For the text-containing cell, return its midpoint in (X, Y) coordinate format. 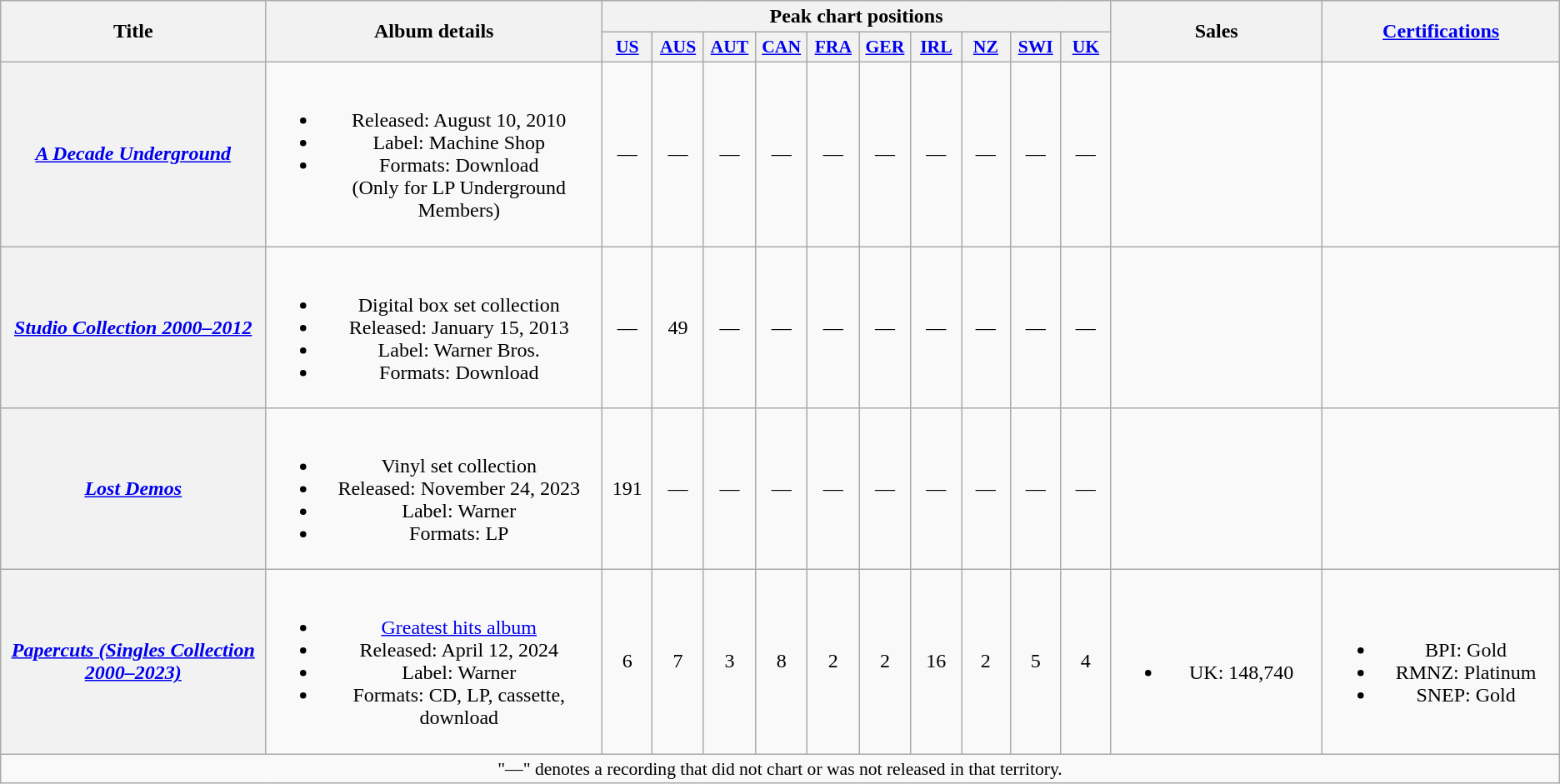
Sales (1217, 32)
4 (1085, 662)
Released: August 10, 2010Label: Machine ShopFormats: Download (Only for LP Underground Members) (434, 153)
AUT (729, 47)
FRA (833, 47)
SWI (1035, 47)
Lost Demos (133, 489)
NZ (986, 47)
Studio Collection 2000–2012 (133, 327)
49 (678, 327)
BPI: GoldRMNZ: PlatinumSNEP: Gold (1441, 662)
"—" denotes a recording that did not chart or was not released in that territory. (780, 769)
Papercuts (Singles Collection 2000–2023) (133, 662)
5 (1035, 662)
Vinyl set collectionReleased: November 24, 2023Label: WarnerFormats: LP (434, 489)
AUS (678, 47)
3 (729, 662)
GER (885, 47)
7 (678, 662)
UK (1085, 47)
Title (133, 32)
8 (781, 662)
Peak chart positions (857, 17)
191 (627, 489)
A Decade Underground (133, 153)
Album details (434, 32)
IRL (936, 47)
Certifications (1441, 32)
CAN (781, 47)
16 (936, 662)
6 (627, 662)
US (627, 47)
Digital box set collectionReleased: January 15, 2013Label: Warner Bros.Formats: Download (434, 327)
Greatest hits albumReleased: April 12, 2024Label: WarnerFormats: CD, LP, cassette, download (434, 662)
UK: 148,740 (1217, 662)
